Return [x, y] of the center of cell containing provided text 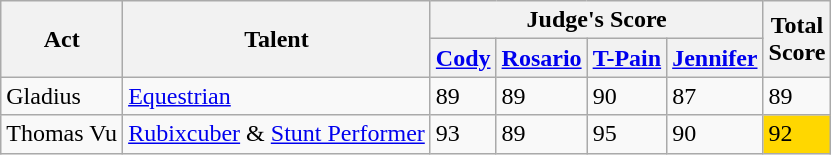
87 [715, 96]
92 [797, 134]
Jennifer [715, 58]
T-Pain [627, 58]
Equestrian [277, 96]
Act [62, 39]
Gladius [62, 96]
Rubixcuber & Stunt Performer [277, 134]
Rosario [542, 58]
93 [463, 134]
Judge's Score [596, 20]
TotalScore [797, 39]
Thomas Vu [62, 134]
Cody [463, 58]
Talent [277, 39]
95 [627, 134]
